Capture the cell that displays the provided text and extract its [X, Y] central coordinate. 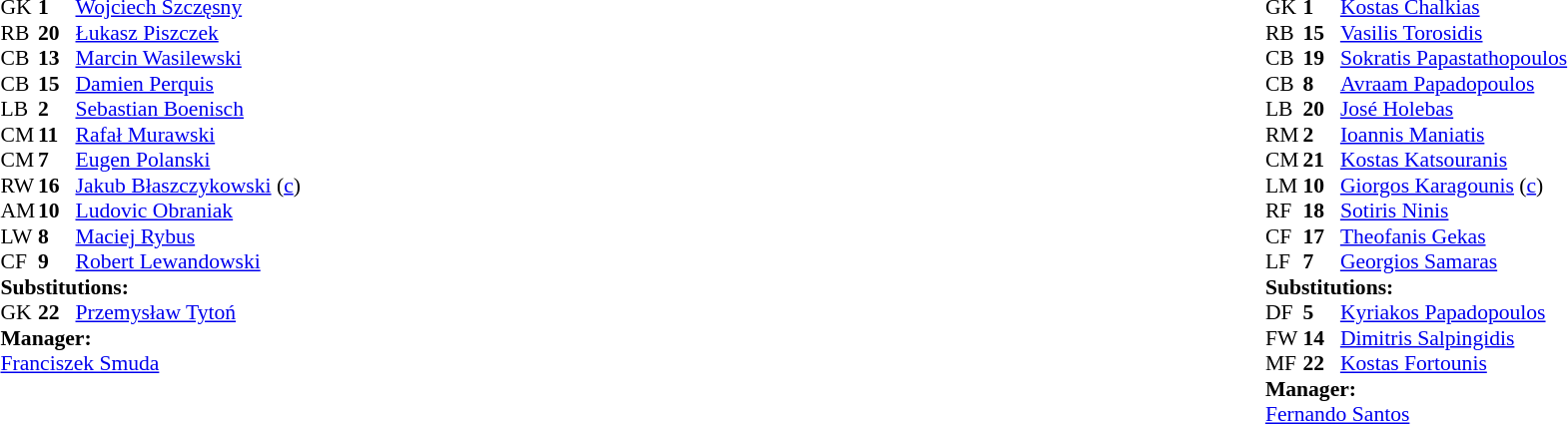
Kostas Katsouranis [1454, 161]
Vasilis Torosidis [1454, 33]
José Holebas [1454, 109]
14 [1321, 338]
Ludovic Obraniak [188, 211]
Robert Lewandowski [188, 262]
LM [1284, 186]
Przemysław Tytoń [188, 312]
16 [57, 186]
13 [57, 59]
LF [1284, 262]
Jakub Błaszczykowski (c) [188, 186]
Marcin Wasilewski [188, 59]
Georgios Samaras [1454, 262]
Giorgos Karagounis (c) [1454, 186]
Sokratis Papastathopoulos [1454, 59]
11 [57, 135]
Avraam Papadopoulos [1454, 84]
9 [57, 262]
Łukasz Piszczek [188, 33]
LW [19, 236]
Damien Perquis [188, 84]
DF [1284, 312]
RM [1284, 135]
RW [19, 186]
Sebastian Boenisch [188, 109]
Sotiris Ninis [1454, 211]
21 [1321, 161]
Eugen Polanski [188, 161]
Franciszek Smuda [150, 364]
MF [1284, 364]
Dimitris Salpingidis [1454, 338]
Rafał Murawski [188, 135]
RF [1284, 211]
AM [19, 211]
Maciej Rybus [188, 236]
Kostas Fortounis [1454, 364]
FW [1284, 338]
Theofanis Gekas [1454, 236]
Kyriakos Papadopoulos [1454, 312]
17 [1321, 236]
18 [1321, 211]
19 [1321, 59]
GK [19, 312]
5 [1321, 312]
Ioannis Maniatis [1454, 135]
